Determine the (X, Y) coordinate at the center of the cell enclosing the given text.  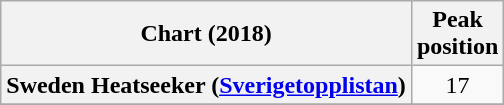
Chart (2018) (206, 34)
Sweden Heatseeker (Sverigetopplistan) (206, 85)
Peak position (457, 34)
17 (457, 85)
